Search for the cell housing the specified text and yield its (X, Y) center coordinate. 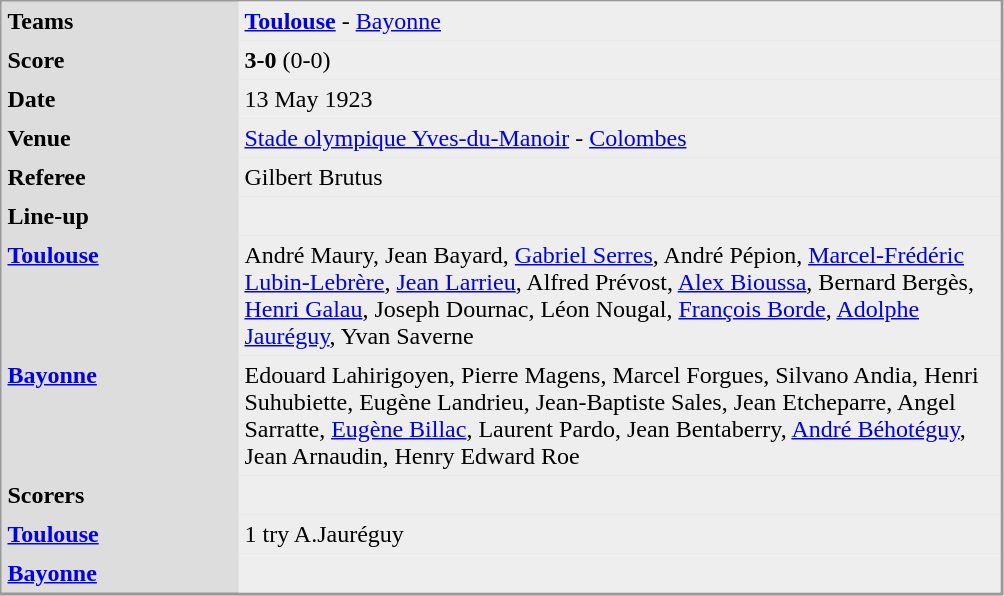
Referee (120, 178)
1 try A.Jauréguy (619, 534)
Score (120, 60)
3-0 (0-0) (619, 60)
13 May 1923 (619, 100)
Venue (120, 138)
Toulouse - Bayonne (619, 22)
Date (120, 100)
Gilbert Brutus (619, 178)
Line-up (120, 216)
Scorers (120, 496)
Stade olympique Yves-du-Manoir - Colombes (619, 138)
Teams (120, 22)
